Detect which cell encompasses the target text, then output its [x, y] center coordinate. 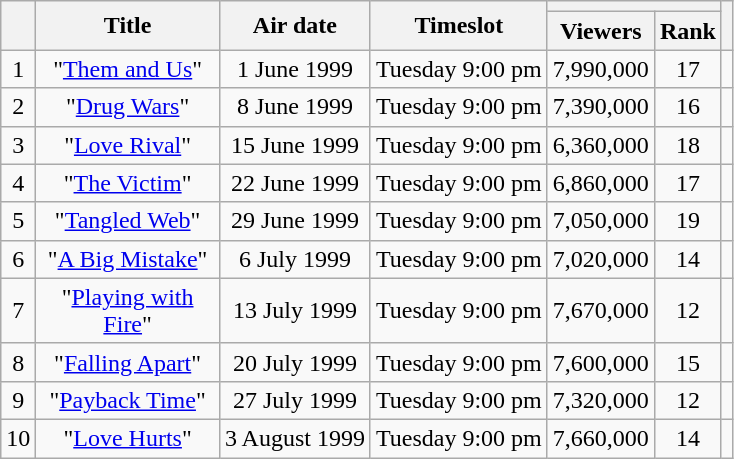
8 June 1999 [294, 107]
"Love Hurts" [128, 438]
1 June 1999 [294, 69]
9 [18, 400]
Viewers [600, 31]
2 [18, 107]
Timeslot [458, 26]
16 [688, 107]
"Tangled Web" [128, 221]
7,320,000 [600, 400]
6 July 1999 [294, 259]
"Playing with Fire" [128, 310]
"Them and Us" [128, 69]
"The Victim" [128, 183]
19 [688, 221]
22 June 1999 [294, 183]
"Falling Apart" [128, 362]
7,990,000 [600, 69]
7,020,000 [600, 259]
6,360,000 [600, 145]
6,860,000 [600, 183]
3 August 1999 [294, 438]
"A Big Mistake" [128, 259]
"Payback Time" [128, 400]
1 [18, 69]
29 June 1999 [294, 221]
"Love Rival" [128, 145]
10 [18, 438]
7,600,000 [600, 362]
Rank [688, 31]
15 [688, 362]
7,050,000 [600, 221]
15 June 1999 [294, 145]
18 [688, 145]
13 July 1999 [294, 310]
4 [18, 183]
Air date [294, 26]
27 July 1999 [294, 400]
7,390,000 [600, 107]
20 July 1999 [294, 362]
6 [18, 259]
7,670,000 [600, 310]
"Drug Wars" [128, 107]
5 [18, 221]
7 [18, 310]
7,660,000 [600, 438]
Title [128, 26]
3 [18, 145]
8 [18, 362]
